Identify which cell holds the provided text, then report its [X, Y] central coordinate. 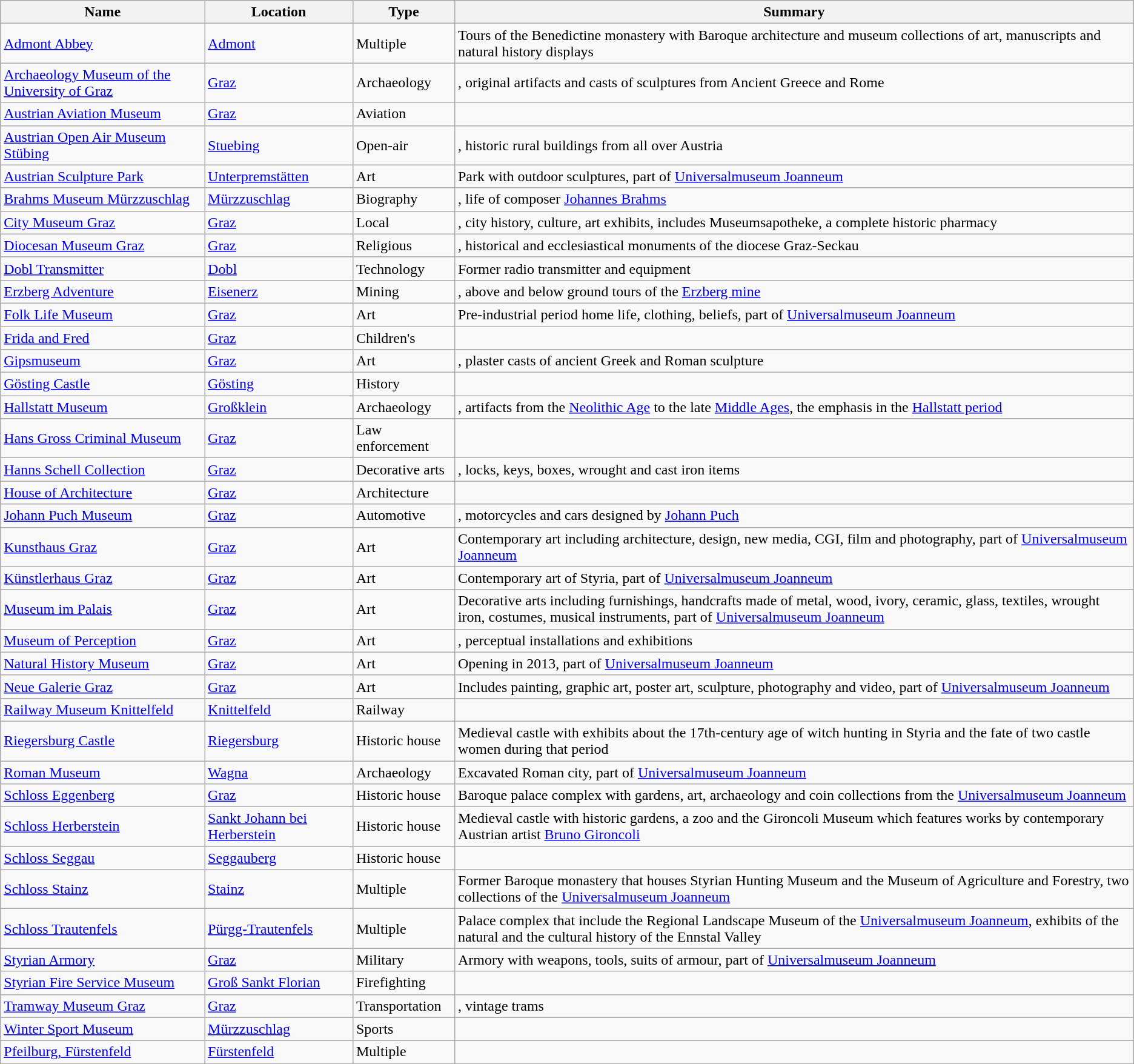
Riegersburg Castle [103, 740]
Contemporary art of Styria, part of Universalmuseum Joanneum [794, 578]
Gipsmuseum [103, 361]
Hanns Schell Collection [103, 470]
Contemporary art including architecture, design, new media, CGI, film and photography, part of Universalmuseum Joanneum [794, 547]
Religious [403, 245]
Schloss Stainz [103, 889]
Medieval castle with historic gardens, a zoo and the Gironcoli Museum which features works by contemporary Austrian artist Bruno Gironcoli [794, 826]
, plaster casts of ancient Greek and Roman sculpture [794, 361]
Summary [794, 12]
Open-air [403, 145]
Technology [403, 268]
Wagna [279, 773]
Transportation [403, 1006]
, city history, culture, art exhibits, includes Museumsapotheke, a complete historic pharmacy [794, 222]
, artifacts from the Neolithic Age to the late Middle Ages, the emphasis in the Hallstatt period [794, 407]
Brahms Museum Mürzzuschlag [103, 199]
Austrian Open Air Museum Stübing [103, 145]
Groß Sankt Florian [279, 983]
, above and below ground tours of the Erzberg mine [794, 291]
Schloss Eggenberg [103, 796]
Tours of the Benedictine monastery with Baroque architecture and museum collections of art, manuscripts and natural history displays [794, 44]
Diocesan Museum Graz [103, 245]
Austrian Sculpture Park [103, 176]
Military [403, 960]
Gösting [279, 384]
Sports [403, 1029]
Erzberg Adventure [103, 291]
Schloss Trautenfels [103, 928]
Admont Abbey [103, 44]
Railway Museum Knittelfeld [103, 710]
Admont [279, 44]
Winter Sport Museum [103, 1029]
Stuebing [279, 145]
Künstlerhaus Graz [103, 578]
Stainz [279, 889]
Law enforcement [403, 439]
Kunsthaus Graz [103, 547]
Railway [403, 710]
Fürstenfeld [279, 1052]
, historical and ecclesiastical monuments of the diocese Graz-Seckau [794, 245]
Firefighting [403, 983]
Automotive [403, 516]
History [403, 384]
House of Architecture [103, 493]
Includes painting, graphic art, poster art, sculpture, photography and video, part of Universalmuseum Joanneum [794, 687]
Location [279, 12]
Opening in 2013, part of Universalmuseum Joanneum [794, 663]
Medieval castle with exhibits about the 17th-century age of witch hunting in Styria and the fate of two castle women during that period [794, 740]
Park with outdoor sculptures, part of Universalmuseum Joanneum [794, 176]
Hallstatt Museum [103, 407]
Styrian Armory [103, 960]
, original artifacts and casts of sculptures from Ancient Greece and Rome [794, 82]
Pfeilburg, Fürstenfeld [103, 1052]
Biography [403, 199]
, historic rural buildings from all over Austria [794, 145]
Riegersburg [279, 740]
Hans Gross Criminal Museum [103, 439]
Type [403, 12]
Museum of Perception [103, 640]
Neue Galerie Graz [103, 687]
Gösting Castle [103, 384]
Folk Life Museum [103, 314]
Seggauberg [279, 858]
Frida and Fred [103, 337]
Excavated Roman city, part of Universalmuseum Joanneum [794, 773]
Großklein [279, 407]
Austrian Aviation Museum [103, 114]
Architecture [403, 493]
Roman Museum [103, 773]
Styrian Fire Service Museum [103, 983]
Mining [403, 291]
Museum im Palais [103, 610]
Pürgg-Trautenfels [279, 928]
, locks, keys, boxes, wrought and cast iron items [794, 470]
Schloss Seggau [103, 858]
Dobl [279, 268]
, vintage trams [794, 1006]
Natural History Museum [103, 663]
Baroque palace complex with gardens, art, archaeology and coin collections from the Universalmuseum Joanneum [794, 796]
Unterpremstätten [279, 176]
Schloss Herberstein [103, 826]
, motorcycles and cars designed by Johann Puch [794, 516]
Armory with weapons, tools, suits of armour, part of Universalmuseum Joanneum [794, 960]
Archaeology Museum of the University of Graz [103, 82]
Knittelfeld [279, 710]
, life of composer Johannes Brahms [794, 199]
Tramway Museum Graz [103, 1006]
Children's [403, 337]
Local [403, 222]
, perceptual installations and exhibitions [794, 640]
Decorative arts [403, 470]
Name [103, 12]
Johann Puch Museum [103, 516]
Sankt Johann bei Herberstein [279, 826]
Dobl Transmitter [103, 268]
Former radio transmitter and equipment [794, 268]
City Museum Graz [103, 222]
Eisenerz [279, 291]
Aviation [403, 114]
Pre-industrial period home life, clothing, beliefs, part of Universalmuseum Joanneum [794, 314]
